Capture the cell that displays the provided text and extract its (X, Y) central coordinate. 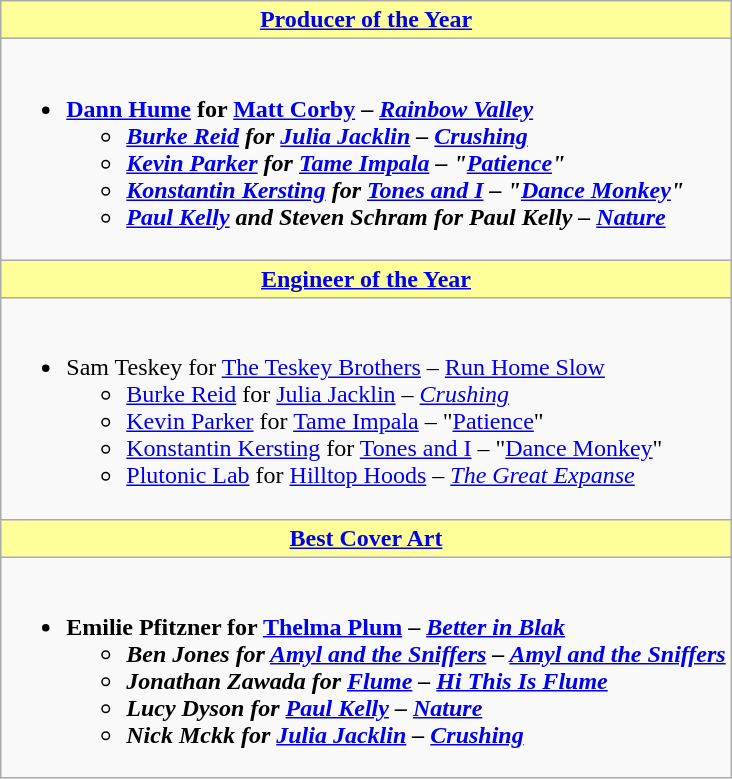
Producer of the Year (366, 20)
Best Cover Art (366, 538)
Engineer of the Year (366, 279)
